For the text-containing cell, return its midpoint in (X, Y) coordinate format. 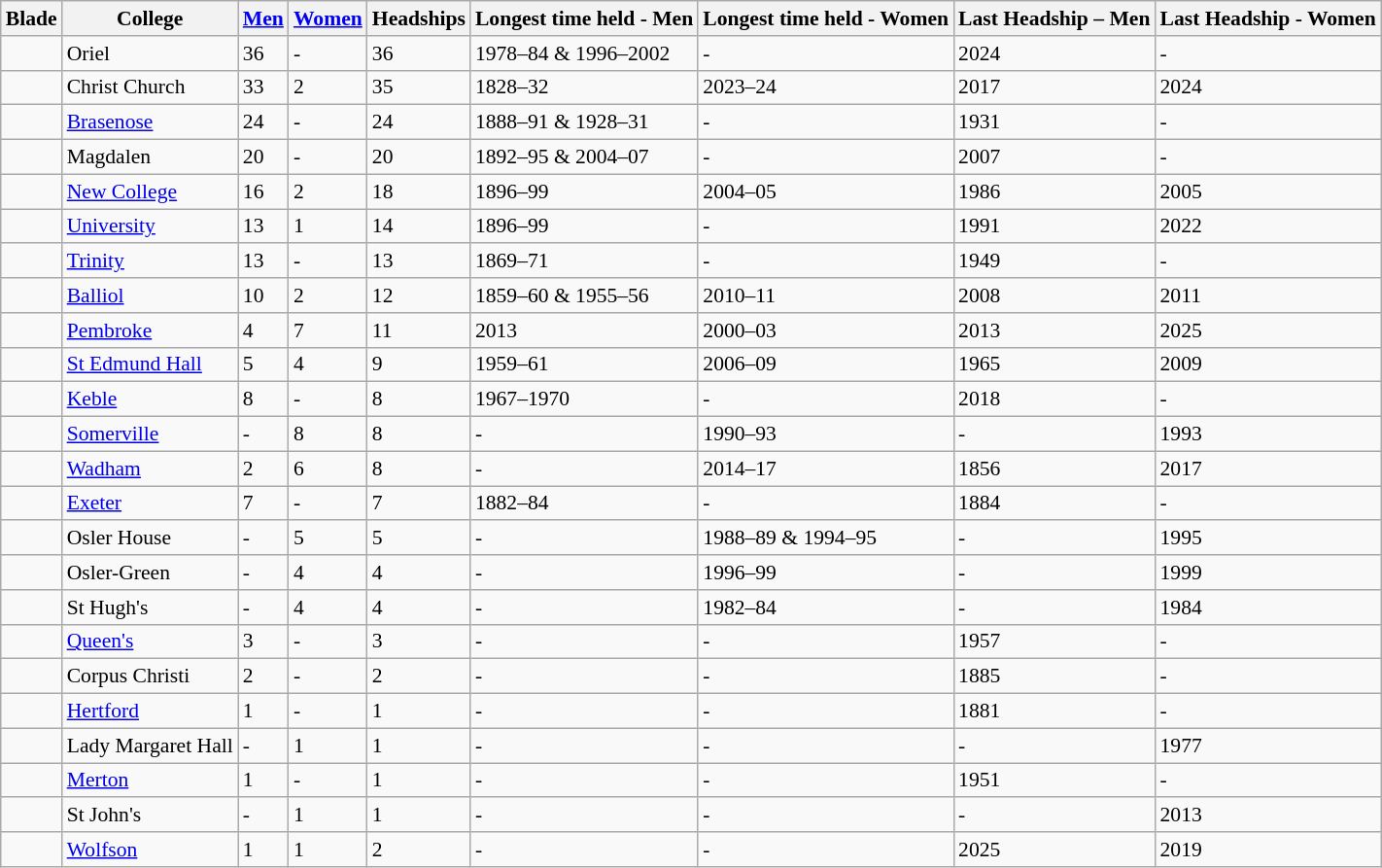
1951 (1054, 781)
11 (419, 330)
Queen's (150, 642)
2009 (1267, 365)
1996–99 (826, 573)
Wadham (150, 469)
6 (328, 469)
1978–84 & 1996–2002 (584, 53)
1892–95 & 2004–07 (584, 157)
16 (263, 191)
9 (419, 365)
2014–17 (826, 469)
Last Headship - Women (1267, 18)
35 (419, 87)
2011 (1267, 295)
10 (263, 295)
St John's (150, 816)
Longest time held - Women (826, 18)
Christ Church (150, 87)
1991 (1054, 226)
1859–60 & 1955–56 (584, 295)
1990–93 (826, 434)
Hertford (150, 712)
1884 (1054, 503)
1984 (1267, 608)
2022 (1267, 226)
1869–71 (584, 261)
1993 (1267, 434)
Wolfson (150, 850)
1977 (1267, 746)
Pembroke (150, 330)
Headships (419, 18)
1957 (1054, 642)
St Edmund Hall (150, 365)
2018 (1054, 399)
2006–09 (826, 365)
18 (419, 191)
1931 (1054, 122)
University (150, 226)
2000–03 (826, 330)
Corpus Christi (150, 677)
1949 (1054, 261)
Balliol (150, 295)
12 (419, 295)
Magdalen (150, 157)
1881 (1054, 712)
Somerville (150, 434)
2008 (1054, 295)
1828–32 (584, 87)
2005 (1267, 191)
St Hugh's (150, 608)
1888–91 & 1928–31 (584, 122)
2023–24 (826, 87)
1885 (1054, 677)
1995 (1267, 538)
Men (263, 18)
1986 (1054, 191)
Women (328, 18)
Longest time held - Men (584, 18)
1959–61 (584, 365)
2010–11 (826, 295)
Lady Margaret Hall (150, 746)
New College (150, 191)
2004–05 (826, 191)
1882–84 (584, 503)
Keble (150, 399)
2007 (1054, 157)
Trinity (150, 261)
Osler-Green (150, 573)
33 (263, 87)
College (150, 18)
Last Headship – Men (1054, 18)
1965 (1054, 365)
Osler House (150, 538)
1982–84 (826, 608)
1999 (1267, 573)
1967–1970 (584, 399)
1856 (1054, 469)
Brasenose (150, 122)
Exeter (150, 503)
Merton (150, 781)
1988–89 & 1994–95 (826, 538)
Oriel (150, 53)
Blade (31, 18)
2019 (1267, 850)
14 (419, 226)
